Detect which cell encompasses the target text, then output its [x, y] center coordinate. 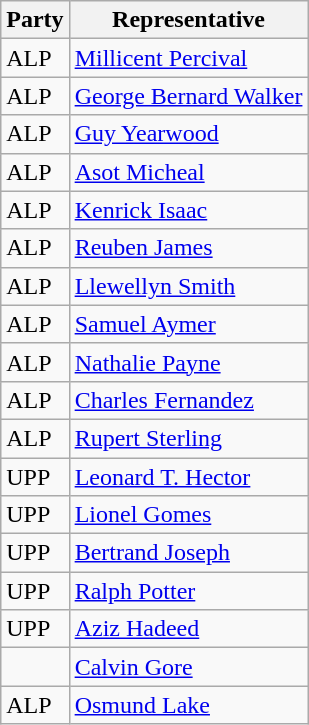
George Bernard Walker [188, 96]
Leonard T. Hector [188, 477]
Osmund Lake [188, 705]
Party [35, 20]
Ralph Potter [188, 591]
Aziz Hadeed [188, 629]
Rupert Sterling [188, 438]
Calvin Gore [188, 667]
Millicent Percival [188, 58]
Nathalie Payne [188, 362]
Kenrick Isaac [188, 210]
Bertrand Joseph [188, 553]
Asot Micheal [188, 172]
Lionel Gomes [188, 515]
Reuben James [188, 248]
Samuel Aymer [188, 324]
Representative [188, 20]
Charles Fernandez [188, 400]
Guy Yearwood [188, 134]
Llewellyn Smith [188, 286]
